Detect which cell encompasses the target text, then output its [X, Y] center coordinate. 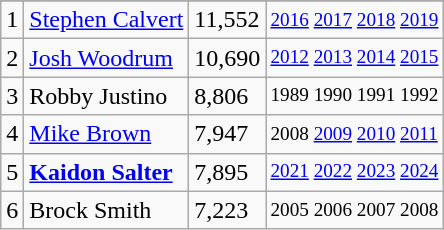
1989 1990 1991 1992 [354, 96]
11,552 [228, 20]
2005 2006 2007 2008 [354, 210]
Josh Woodrum [106, 58]
2 [12, 58]
2016 2017 2018 2019 [354, 20]
2012 2013 2014 2015 [354, 58]
6 [12, 210]
Brock Smith [106, 210]
7,223 [228, 210]
Robby Justino [106, 96]
3 [12, 96]
Stephen Calvert [106, 20]
7,895 [228, 172]
Mike Brown [106, 134]
5 [12, 172]
4 [12, 134]
8,806 [228, 96]
2021 2022 2023 2024 [354, 172]
1 [12, 20]
2008 2009 2010 2011 [354, 134]
7,947 [228, 134]
Kaidon Salter [106, 172]
10,690 [228, 58]
